Return [x, y] of the center of cell containing provided text 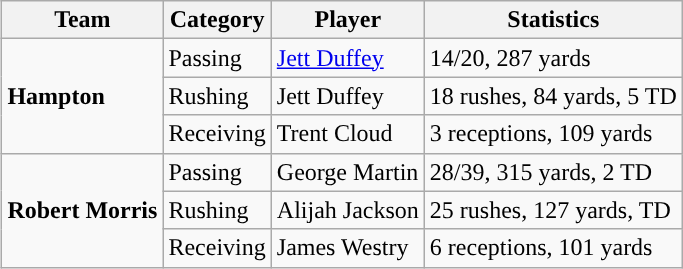
Statistics [553, 20]
18 rushes, 84 yards, 5 TD [553, 96]
Category [217, 20]
Trent Cloud [348, 134]
Team [82, 20]
Player [348, 20]
Alijah Jackson [348, 210]
6 receptions, 101 yards [553, 248]
Hampton [82, 96]
28/39, 315 yards, 2 TD [553, 172]
James Westry [348, 248]
George Martin [348, 172]
3 receptions, 109 yards [553, 134]
25 rushes, 127 yards, TD [553, 210]
Robert Morris [82, 210]
14/20, 287 yards [553, 58]
